Search for the cell housing the specified text and yield its [X, Y] center coordinate. 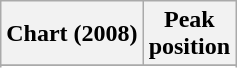
Chart (2008) [72, 34]
Peakposition [189, 34]
